Extract the (X, Y) coordinate from the center of the cell holding the provided text.  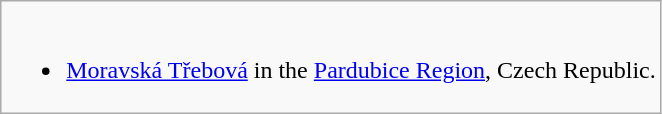
Moravská Třebová in the Pardubice Region, Czech Republic. (331, 58)
